For the text-containing cell, return its midpoint in (x, y) coordinate format. 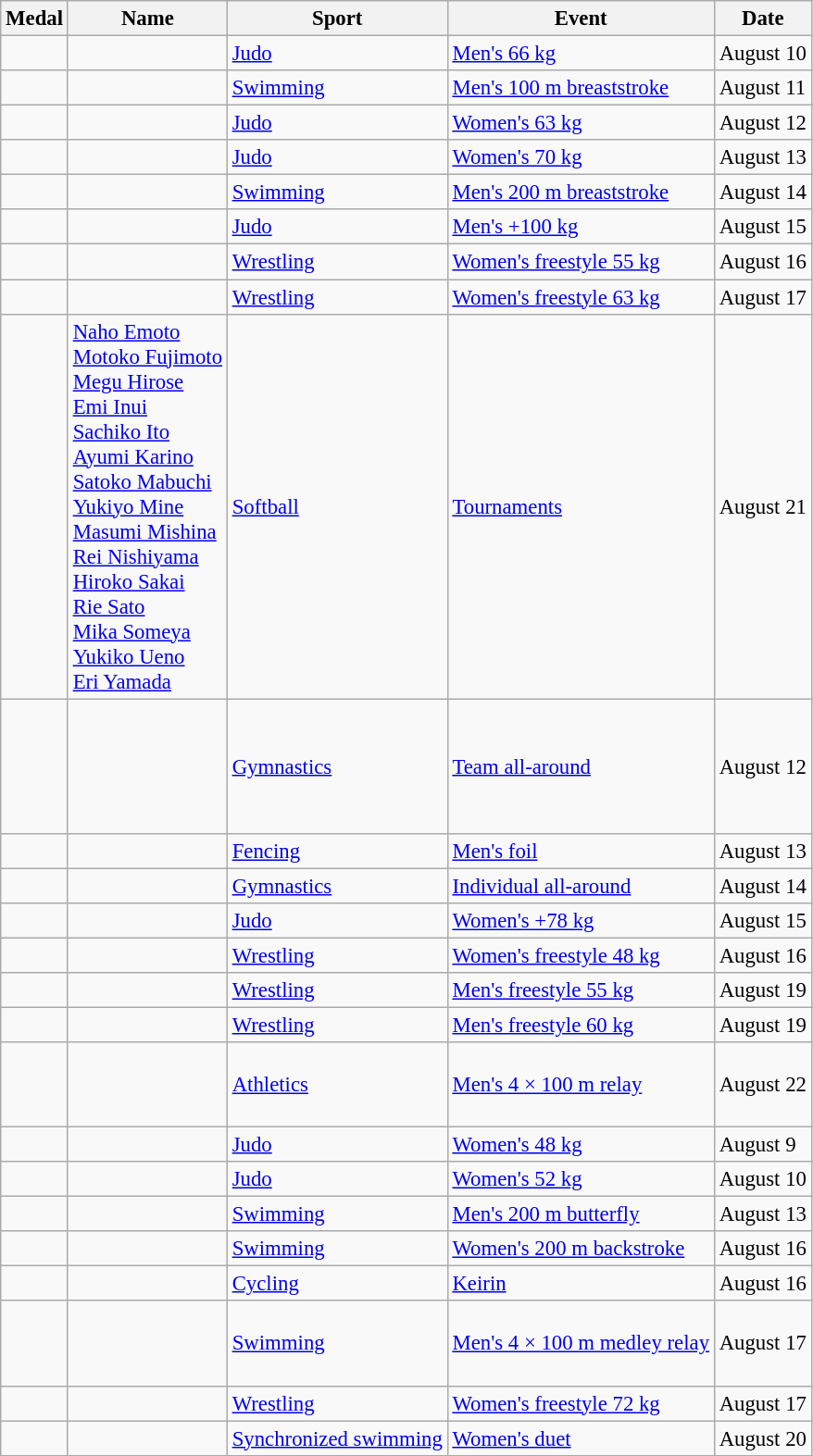
Women's 48 kg (581, 1145)
Name (147, 19)
Cycling (337, 1284)
Athletics (337, 1085)
Women's duet (581, 1438)
August 22 (763, 1085)
Tournaments (581, 506)
Women's 70 kg (581, 157)
Softball (337, 506)
Men's 66 kg (581, 54)
Sport (337, 19)
Men's +100 kg (581, 227)
August 21 (763, 506)
Team all-around (581, 766)
Women's freestyle 48 kg (581, 955)
Women's 52 kg (581, 1179)
Men's 4 × 100 m relay (581, 1085)
Men's 4 × 100 m medley relay (581, 1344)
August 9 (763, 1145)
Women's freestyle 63 kg (581, 297)
Synchronized swimming (337, 1438)
Men's 200 m breaststroke (581, 193)
Women's +78 kg (581, 921)
Men's freestyle 55 kg (581, 990)
Date (763, 19)
Men's 200 m butterfly (581, 1214)
Men's freestyle 60 kg (581, 1025)
Men's 100 m breaststroke (581, 88)
August 11 (763, 88)
Fencing (337, 851)
Women's freestyle 72 kg (581, 1403)
Individual all-around (581, 886)
Women's 200 m backstroke (581, 1249)
August 20 (763, 1438)
Men's foil (581, 851)
Medal (35, 19)
Women's freestyle 55 kg (581, 262)
Keirin (581, 1284)
Event (581, 19)
Women's 63 kg (581, 123)
